Capture the cell that displays the provided text and extract its [x, y] central coordinate. 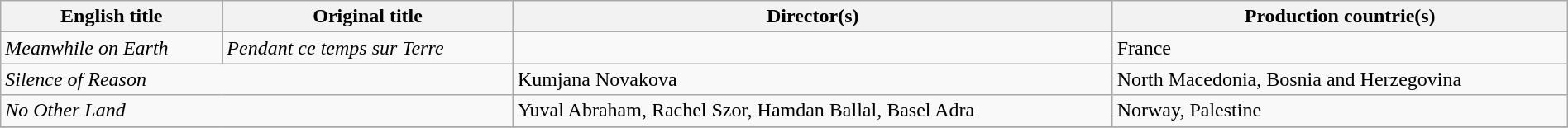
Silence of Reason [257, 79]
Norway, Palestine [1340, 111]
Original title [368, 17]
English title [112, 17]
Meanwhile on Earth [112, 48]
Yuval Abraham, Rachel Szor, Hamdan Ballal, Basel Adra [812, 111]
North Macedonia, Bosnia and Herzegovina [1340, 79]
Pendant ce temps sur Terre [368, 48]
Kumjana Novakova [812, 79]
No Other Land [257, 111]
Director(s) [812, 17]
Production countrie(s) [1340, 17]
France [1340, 48]
